From the cell containing the given text, extract its center point as [X, Y] coordinate. 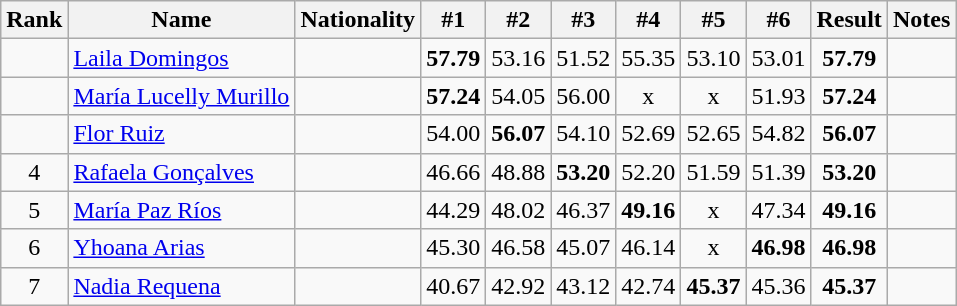
46.66 [454, 172]
47.34 [778, 210]
7 [34, 286]
Result [849, 20]
42.74 [648, 286]
55.35 [648, 58]
54.10 [584, 134]
4 [34, 172]
45.36 [778, 286]
52.69 [648, 134]
45.07 [584, 248]
45.30 [454, 248]
52.65 [714, 134]
Rafaela Gonçalves [182, 172]
53.16 [518, 58]
51.39 [778, 172]
Nationality [358, 20]
51.93 [778, 96]
Rank [34, 20]
54.00 [454, 134]
48.02 [518, 210]
#3 [584, 20]
Nadia Requena [182, 286]
46.14 [648, 248]
#1 [454, 20]
Flor Ruiz [182, 134]
María Paz Ríos [182, 210]
Yhoana Arias [182, 248]
42.92 [518, 286]
40.67 [454, 286]
#5 [714, 20]
#2 [518, 20]
46.37 [584, 210]
54.82 [778, 134]
54.05 [518, 96]
5 [34, 210]
43.12 [584, 286]
Notes [921, 20]
Name [182, 20]
Laila Domingos [182, 58]
53.01 [778, 58]
51.59 [714, 172]
6 [34, 248]
48.88 [518, 172]
46.58 [518, 248]
51.52 [584, 58]
María Lucelly Murillo [182, 96]
56.00 [584, 96]
52.20 [648, 172]
44.29 [454, 210]
53.10 [714, 58]
#6 [778, 20]
#4 [648, 20]
